Return the [x, y] coordinate for the center point of the cell that contains the specified text.  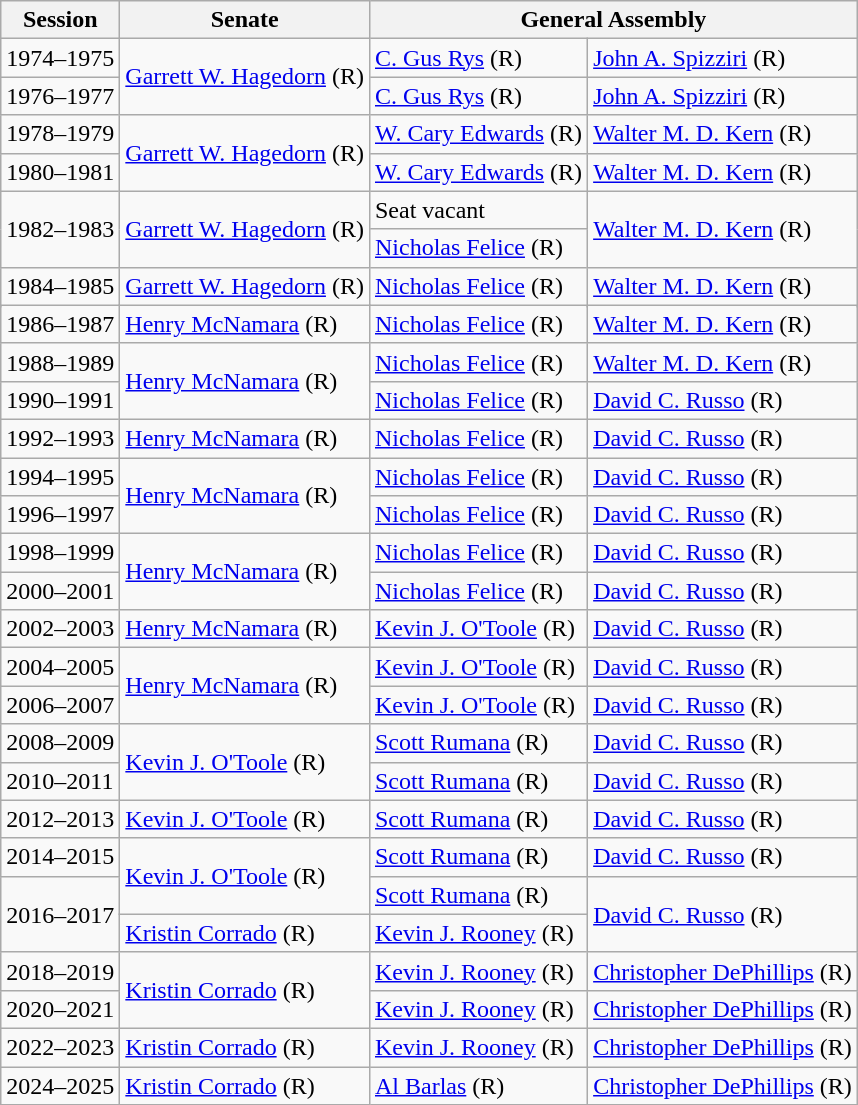
2008–2009 [60, 743]
General Assembly [613, 20]
1996–1997 [60, 515]
1994–1995 [60, 477]
Session [60, 20]
1976–1977 [60, 96]
2022–2023 [60, 1047]
2014–2015 [60, 857]
Al Barlas (R) [478, 1085]
2010–2011 [60, 781]
1990–1991 [60, 400]
2018–2019 [60, 971]
1988–1989 [60, 362]
1978–1979 [60, 134]
2012–2013 [60, 819]
2000–2001 [60, 591]
2024–2025 [60, 1085]
Senate [245, 20]
2016–2017 [60, 914]
1982–1983 [60, 229]
1998–1999 [60, 553]
1980–1981 [60, 172]
2020–2021 [60, 1009]
2004–2005 [60, 667]
2002–2003 [60, 629]
1992–1993 [60, 438]
Seat vacant [478, 210]
2006–2007 [60, 705]
1974–1975 [60, 58]
1986–1987 [60, 324]
1984–1985 [60, 286]
